Identify which cell holds the provided text, then report its (X, Y) central coordinate. 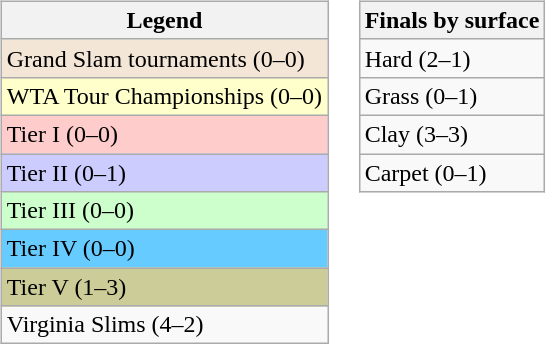
Tier III (0–0) (164, 211)
Tier I (0–0) (164, 134)
Grass (0–1) (452, 96)
Tier II (0–1) (164, 173)
Carpet (0–1) (452, 173)
Hard (2–1) (452, 58)
Clay (3–3) (452, 134)
Virginia Slims (4–2) (164, 325)
Finals by surface (452, 20)
Legend (164, 20)
Grand Slam tournaments (0–0) (164, 58)
WTA Tour Championships (0–0) (164, 96)
Tier IV (0–0) (164, 249)
Tier V (1–3) (164, 287)
